Return (X, Y) of the center of cell containing provided text 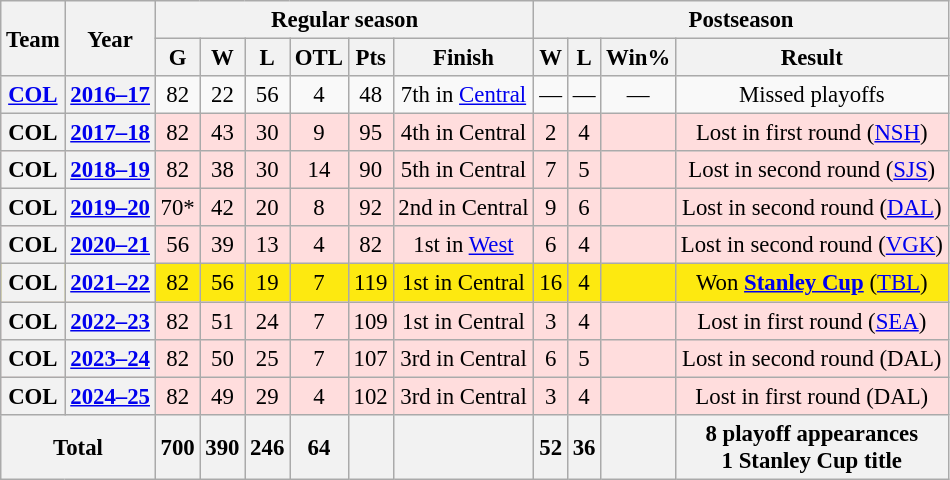
Won Stanley Cup (TBL) (812, 283)
90 (370, 170)
2020–21 (110, 245)
2017–18 (110, 133)
Year (110, 38)
4th in Central (464, 133)
2019–20 (110, 208)
119 (370, 283)
2016–17 (110, 95)
5th in Central (464, 170)
24 (268, 321)
700 (178, 446)
52 (550, 446)
16 (550, 283)
Lost in second round (SJS) (812, 170)
Result (812, 58)
2024–25 (110, 396)
Pts (370, 58)
51 (222, 321)
107 (370, 358)
Postseason (741, 20)
2023–24 (110, 358)
390 (222, 446)
8 playoff appearances1 Stanley Cup title (812, 446)
Missed playoffs (812, 95)
246 (268, 446)
G (178, 58)
95 (370, 133)
2018–19 (110, 170)
1st in West (464, 245)
49 (222, 396)
Finish (464, 58)
92 (370, 208)
14 (320, 170)
25 (268, 358)
13 (268, 245)
39 (222, 245)
Lost in second round (VGK) (812, 245)
2 (550, 133)
29 (268, 396)
Lost in first round (SEA) (812, 321)
Total (78, 446)
22 (222, 95)
36 (584, 446)
19 (268, 283)
2nd in Central (464, 208)
2021–22 (110, 283)
50 (222, 358)
7th in Central (464, 95)
38 (222, 170)
102 (370, 396)
8 (320, 208)
42 (222, 208)
70* (178, 208)
64 (320, 446)
Team (33, 38)
48 (370, 95)
Lost in first round (NSH) (812, 133)
43 (222, 133)
Regular season (344, 20)
OTL (320, 58)
2022–23 (110, 321)
Lost in first round (DAL) (812, 396)
109 (370, 321)
Win% (638, 58)
20 (268, 208)
